Extract the (x, y) coordinate from the center of the cell holding the provided text.  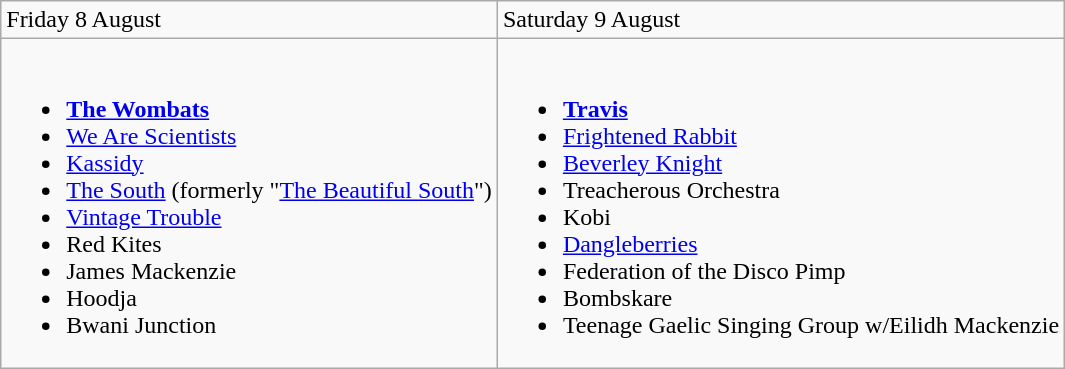
The WombatsWe Are ScientistsKassidyThe South (formerly "The Beautiful South")Vintage TroubleRed KitesJames MackenzieHoodjaBwani Junction (250, 204)
Saturday 9 August (780, 20)
Friday 8 August (250, 20)
